Provide the [X, Y] coordinate of the cell's center where the given text is located.  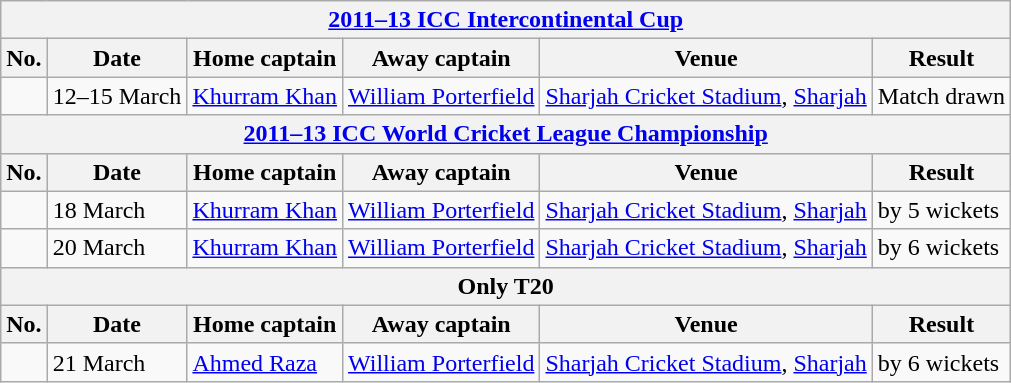
by 5 wickets [941, 210]
2011–13 ICC Intercontinental Cup [506, 20]
Match drawn [941, 96]
21 March [117, 362]
18 March [117, 210]
12–15 March [117, 96]
Only T20 [506, 286]
2011–13 ICC World Cricket League Championship [506, 134]
20 March [117, 248]
Ahmed Raza [265, 362]
